Provide the (X, Y) coordinate of the cell's center where the given text is located.  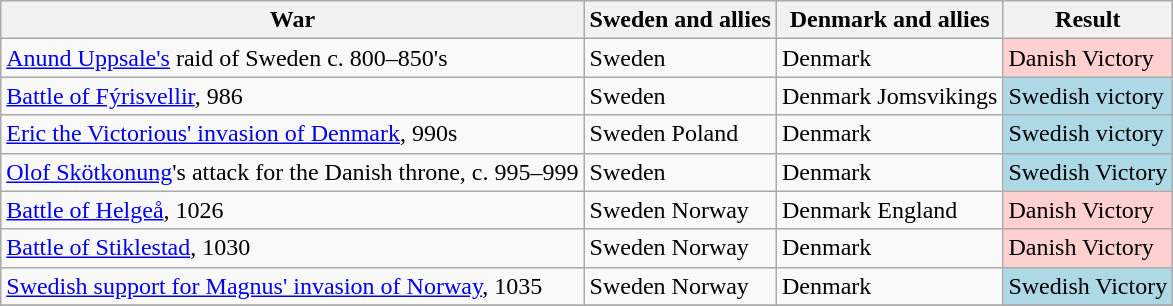
Battle of Helgeå, 1026 (292, 210)
Result (1088, 20)
Denmark and allies (889, 20)
Swedish support for Magnus' invasion of Norway, 1035 (292, 286)
Sweden Poland (680, 134)
Olof Skötkonung's attack for the Danish throne, c. 995–999 (292, 172)
Anund Uppsale's raid of Sweden c. 800–850's (292, 58)
Eric the Victorious' invasion of Denmark, 990s (292, 134)
Denmark England (889, 210)
War (292, 20)
Battle of Stiklestad, 1030 (292, 248)
Sweden and allies (680, 20)
Denmark Jomsvikings (889, 96)
Battle of Fýrisvellir, 986 (292, 96)
